From the cell containing the given text, extract its center point as [x, y] coordinate. 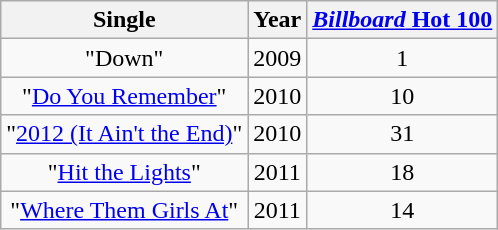
10 [402, 96]
"2012 (It Ain't the End)" [124, 134]
31 [402, 134]
"Where Them Girls At" [124, 210]
14 [402, 210]
Billboard Hot 100 [402, 20]
Single [124, 20]
2009 [278, 58]
"Hit the Lights" [124, 172]
Year [278, 20]
18 [402, 172]
1 [402, 58]
"Do You Remember" [124, 96]
"Down" [124, 58]
